Provide the (x, y) coordinate of the cell's center where the given text is located.  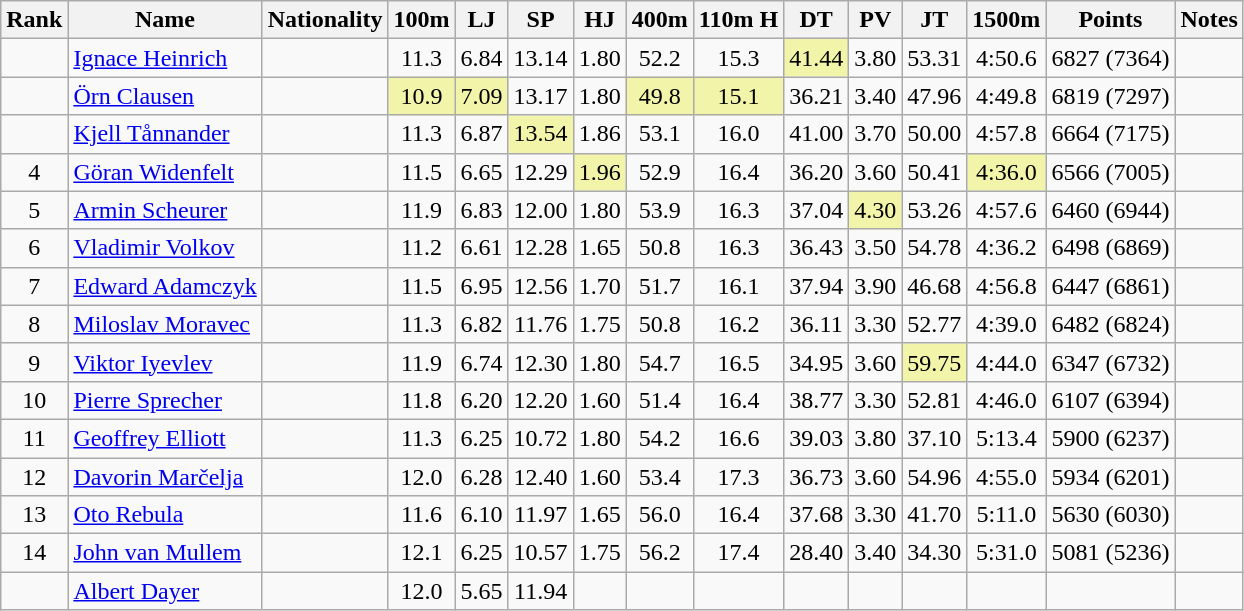
6.28 (482, 477)
Kjell Tånnander (165, 134)
5081 (5236) (1110, 553)
6460 (6944) (1110, 210)
14 (34, 553)
Vladimir Volkov (165, 248)
53.4 (660, 477)
37.94 (816, 286)
52.2 (660, 58)
17.3 (738, 477)
37.04 (816, 210)
13.17 (540, 96)
4:50.6 (1006, 58)
11.94 (540, 591)
17.4 (738, 553)
Edward Adamczyk (165, 286)
4:57.8 (1006, 134)
12 (34, 477)
13.14 (540, 58)
3.70 (876, 134)
16.0 (738, 134)
6447 (6861) (1110, 286)
1.86 (600, 134)
53.9 (660, 210)
Pierre Sprecher (165, 400)
Örn Clausen (165, 96)
54.2 (660, 438)
1500m (1006, 20)
16.6 (738, 438)
5.65 (482, 591)
3.50 (876, 248)
4:36.0 (1006, 172)
5:13.4 (1006, 438)
5:31.0 (1006, 553)
39.03 (816, 438)
5934 (6201) (1110, 477)
SP (540, 20)
12.20 (540, 400)
4:39.0 (1006, 324)
4.30 (876, 210)
47.96 (934, 96)
4:36.2 (1006, 248)
4:57.6 (1006, 210)
Armin Scheurer (165, 210)
1.96 (600, 172)
Nationality (325, 20)
12.1 (422, 553)
28.40 (816, 553)
6 (34, 248)
10 (34, 400)
41.44 (816, 58)
53.26 (934, 210)
12.30 (540, 362)
13 (34, 515)
3.90 (876, 286)
110m H (738, 20)
Viktor Iyevlev (165, 362)
6566 (7005) (1110, 172)
10.9 (422, 96)
10.57 (540, 553)
6819 (7297) (1110, 96)
Rank (34, 20)
16.2 (738, 324)
16.5 (738, 362)
PV (876, 20)
11.76 (540, 324)
10.72 (540, 438)
Notes (1209, 20)
37.68 (816, 515)
6347 (6732) (1110, 362)
6482 (6824) (1110, 324)
Göran Widenfelt (165, 172)
52.81 (934, 400)
12.28 (540, 248)
51.4 (660, 400)
6.74 (482, 362)
6107 (6394) (1110, 400)
6.10 (482, 515)
8 (34, 324)
Miloslav Moravec (165, 324)
6827 (7364) (1110, 58)
36.73 (816, 477)
11.97 (540, 515)
15.1 (738, 96)
54.96 (934, 477)
11.8 (422, 400)
Davorin Marčelja (165, 477)
36.11 (816, 324)
52.77 (934, 324)
11.6 (422, 515)
6.84 (482, 58)
52.9 (660, 172)
5:11.0 (1006, 515)
6664 (7175) (1110, 134)
56.2 (660, 553)
34.95 (816, 362)
53.1 (660, 134)
100m (422, 20)
41.00 (816, 134)
36.43 (816, 248)
4:56.8 (1006, 286)
Name (165, 20)
4:55.0 (1006, 477)
6.82 (482, 324)
54.78 (934, 248)
59.75 (934, 362)
51.7 (660, 286)
Albert Dayer (165, 591)
53.31 (934, 58)
6498 (6869) (1110, 248)
Oto Rebula (165, 515)
12.56 (540, 286)
41.70 (934, 515)
7.09 (482, 96)
11 (34, 438)
36.21 (816, 96)
400m (660, 20)
6.87 (482, 134)
Points (1110, 20)
36.20 (816, 172)
12.40 (540, 477)
11.2 (422, 248)
DT (816, 20)
56.0 (660, 515)
16.1 (738, 286)
37.10 (934, 438)
50.00 (934, 134)
5630 (6030) (1110, 515)
4 (34, 172)
49.8 (660, 96)
6.65 (482, 172)
34.30 (934, 553)
Ignace Heinrich (165, 58)
6.95 (482, 286)
9 (34, 362)
50.41 (934, 172)
JT (934, 20)
54.7 (660, 362)
5 (34, 210)
5900 (6237) (1110, 438)
38.77 (816, 400)
HJ (600, 20)
4:49.8 (1006, 96)
6.61 (482, 248)
12.00 (540, 210)
6.83 (482, 210)
1.70 (600, 286)
7 (34, 286)
15.3 (738, 58)
4:44.0 (1006, 362)
13.54 (540, 134)
46.68 (934, 286)
Geoffrey Elliott (165, 438)
4:46.0 (1006, 400)
LJ (482, 20)
6.20 (482, 400)
12.29 (540, 172)
John van Mullem (165, 553)
